Pinpoint the cell where the given text exists, returning its (X, Y) midpoint coordinate. 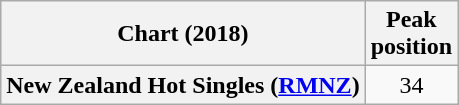
Peakposition (411, 34)
Chart (2018) (183, 34)
34 (411, 85)
New Zealand Hot Singles (RMNZ) (183, 85)
